Scan for the cell matching the given text and deliver its (x, y) coordinate at center. 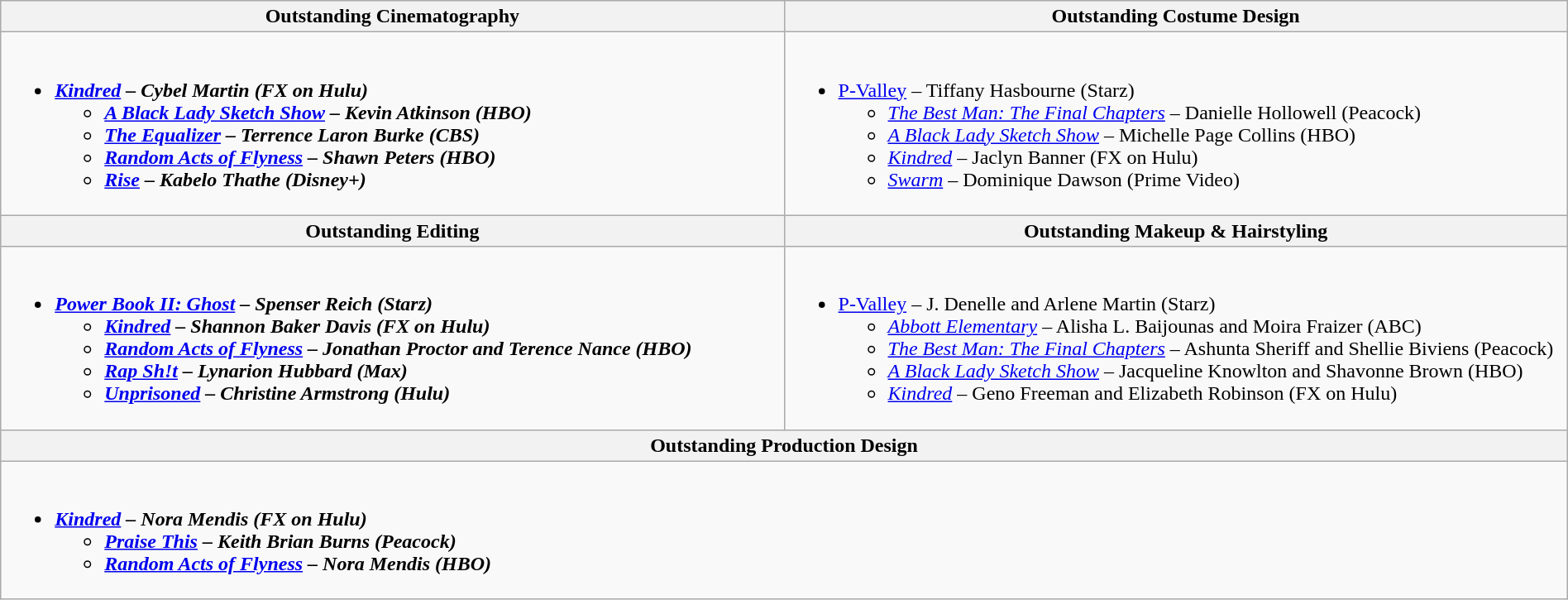
Outstanding Production Design (784, 445)
Outstanding Costume Design (1176, 17)
Kindred – Nora Mendis (FX on Hulu)Praise This – Keith Brian Burns (Peacock)Random Acts of Flyness – Nora Mendis (HBO) (784, 530)
Outstanding Makeup & Hairstyling (1176, 231)
Outstanding Editing (392, 231)
Outstanding Cinematography (392, 17)
